Return the [x, y] coordinate for the center point of the cell that contains the specified text.  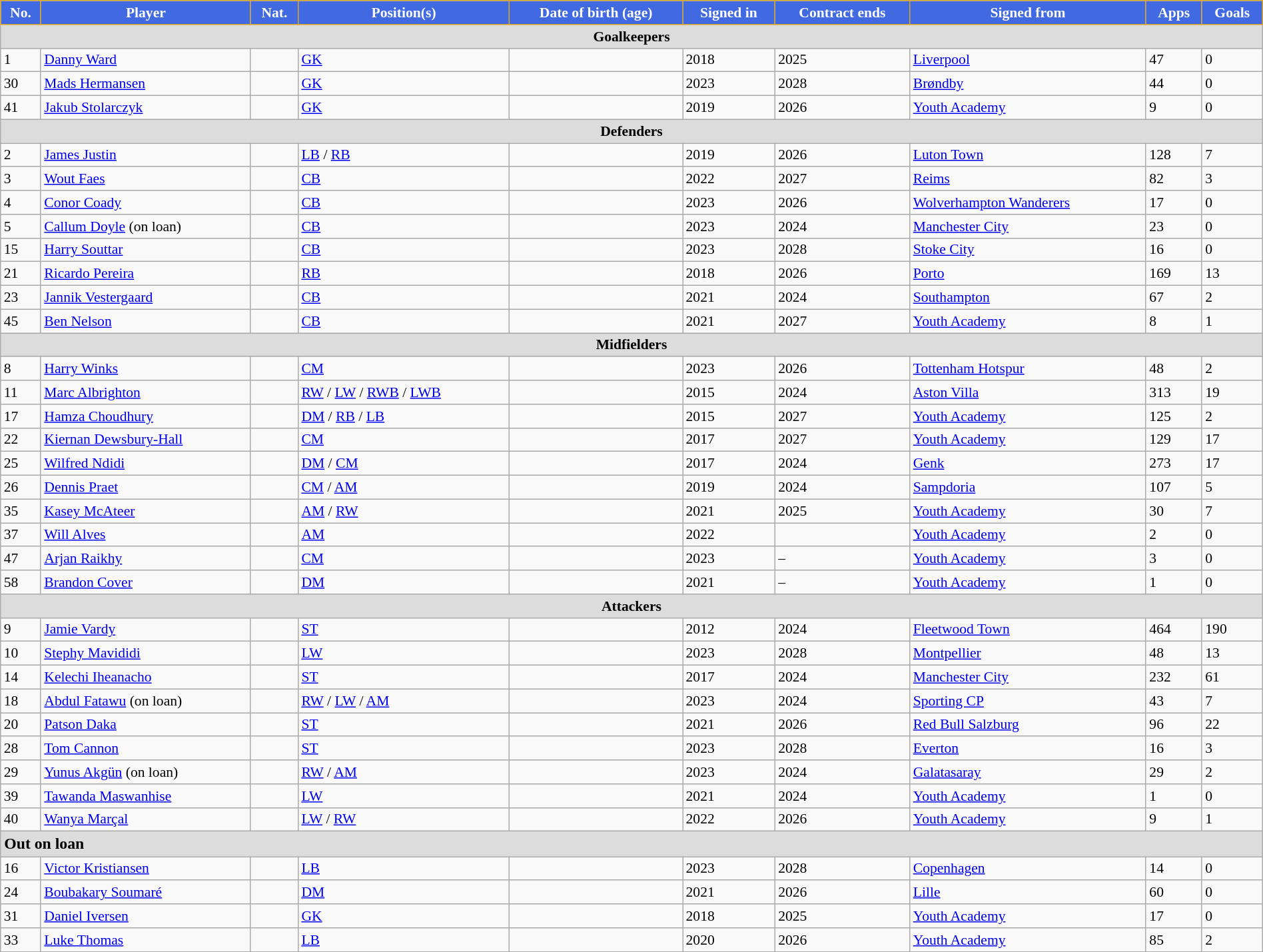
35 [21, 511]
Marc Albrighton [145, 392]
DM / CM [404, 464]
LW / RW [404, 819]
Signed in [729, 13]
2012 [729, 630]
Kasey McAteer [145, 511]
RB [404, 274]
Genk [1029, 464]
Abdul Fatawu (on loan) [145, 701]
Kelechi Iheanacho [145, 678]
Player [145, 13]
Wilfred Ndidi [145, 464]
11 [21, 392]
313 [1174, 392]
43 [1174, 701]
Position(s) [404, 13]
4 [21, 203]
28 [21, 749]
Victor Kristiansen [145, 869]
RW / LW / AM [404, 701]
107 [1174, 488]
Reims [1029, 179]
AM [404, 535]
61 [1232, 678]
Red Bull Salzburg [1029, 725]
169 [1174, 274]
Brandon Cover [145, 582]
Wolverhampton Wanderers [1029, 203]
Harry Souttar [145, 250]
Date of birth (age) [596, 13]
Fleetwood Town [1029, 630]
Mads Hermansen [145, 84]
Yunus Akgün (on loan) [145, 772]
LB / RB [404, 155]
Patson Daka [145, 725]
128 [1174, 155]
AM / RW [404, 511]
Everton [1029, 749]
20 [21, 725]
10 [21, 654]
Wout Faes [145, 179]
125 [1174, 416]
Aston Villa [1029, 392]
RW / AM [404, 772]
Midfielders [631, 345]
Liverpool [1029, 60]
Apps [1174, 13]
Ricardo Pereira [145, 274]
Tottenham Hotspur [1029, 369]
26 [21, 488]
41 [21, 108]
Hamza Choudhury [145, 416]
45 [21, 321]
24 [21, 893]
85 [1174, 940]
82 [1174, 179]
Daniel Iversen [145, 916]
Out on loan [631, 844]
Brøndby [1029, 84]
129 [1174, 440]
21 [21, 274]
273 [1174, 464]
464 [1174, 630]
Luton Town [1029, 155]
Goalkeepers [631, 37]
Montpellier [1029, 654]
Luke Thomas [145, 940]
Sampdoria [1029, 488]
Jannik Vestergaard [145, 298]
Ben Nelson [145, 321]
Southampton [1029, 298]
Galatasaray [1029, 772]
Will Alves [145, 535]
37 [21, 535]
Jakub Stolarczyk [145, 108]
Danny Ward [145, 60]
Harry Winks [145, 369]
No. [21, 13]
18 [21, 701]
40 [21, 819]
Stoke City [1029, 250]
Arjan Raikhy [145, 559]
232 [1174, 678]
33 [21, 940]
Lille [1029, 893]
31 [21, 916]
Tom Cannon [145, 749]
Defenders [631, 131]
19 [1232, 392]
Conor Coady [145, 203]
Attackers [631, 606]
Goals [1232, 13]
190 [1232, 630]
15 [21, 250]
Callum Doyle (on loan) [145, 227]
RW / LW / RWB / LWB [404, 392]
Nat. [274, 13]
60 [1174, 893]
Boubakary Soumaré [145, 893]
58 [21, 582]
Porto [1029, 274]
Jamie Vardy [145, 630]
44 [1174, 84]
2020 [729, 940]
Copenhagen [1029, 869]
Kiernan Dewsbury-Hall [145, 440]
Wanya Marçal [145, 819]
DM / RB / LB [404, 416]
CM / AM [404, 488]
25 [21, 464]
Contract ends [842, 13]
Signed from [1029, 13]
Dennis Praet [145, 488]
Sporting CP [1029, 701]
96 [1174, 725]
39 [21, 796]
James Justin [145, 155]
Tawanda Maswanhise [145, 796]
67 [1174, 298]
Stephy Mavididi [145, 654]
